Capture the cell that displays the provided text and extract its [x, y] central coordinate. 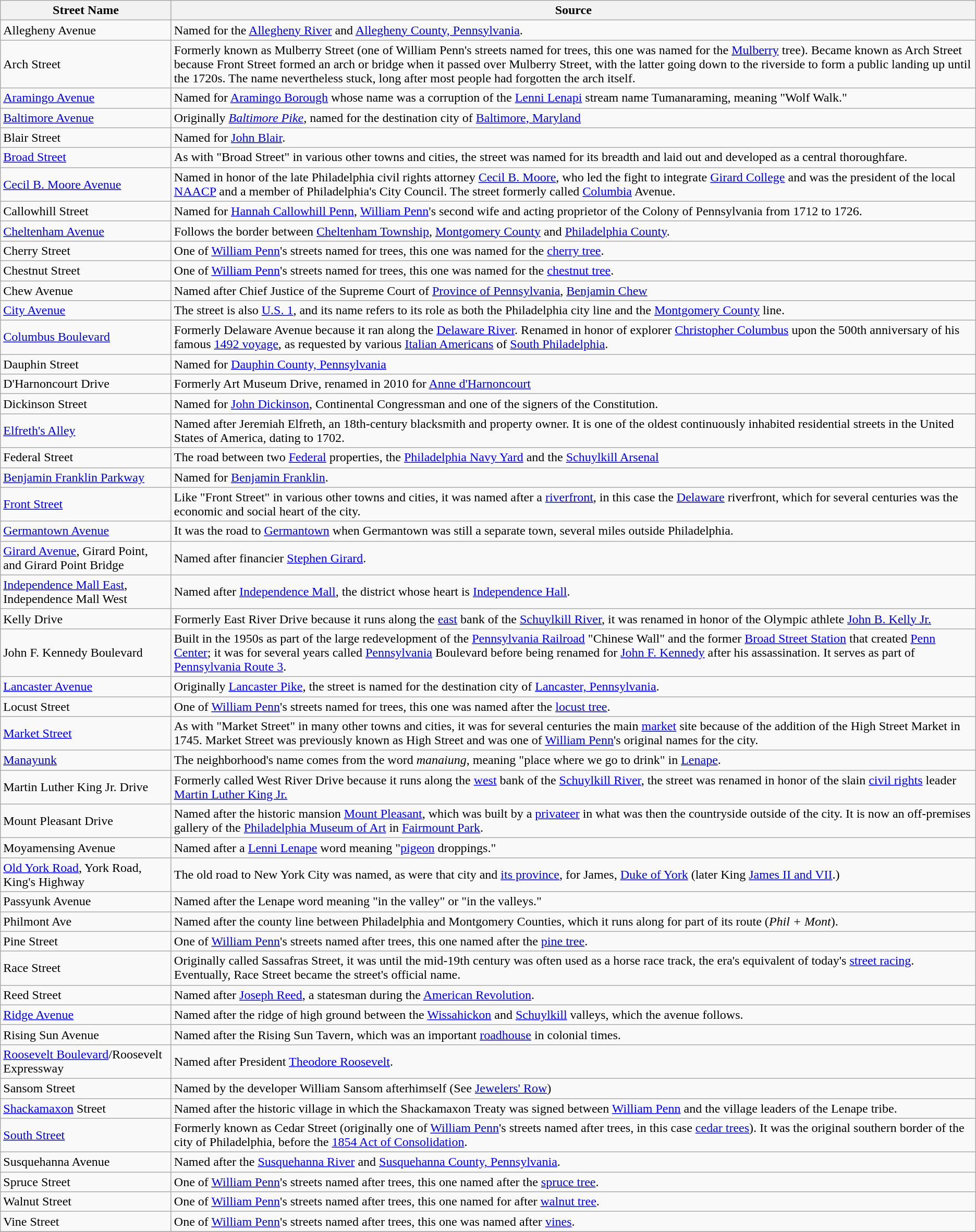
One of William Penn's streets named after trees, this one was named after vines. [574, 1222]
Baltimore Avenue [86, 118]
Rising Sun Avenue [86, 1034]
Chew Avenue [86, 290]
Susquehanna Avenue [86, 1162]
Named for John Dickinson, Continental Congressman and one of the signers of the Constitution. [574, 404]
Formerly Art Museum Drive, renamed in 2010 for Anne d'Harnoncourt [574, 384]
Source [574, 10]
Named after President Theodore Roosevelt. [574, 1061]
Spruce Street [86, 1182]
City Avenue [86, 311]
Allegheny Avenue [86, 30]
Girard Avenue, Girard Point, and Girard Point Bridge [86, 558]
Shackamaxon Street [86, 1108]
Broad Street [86, 157]
Martin Luther King Jr. Drive [86, 787]
Follows the border between Cheltenham Township, Montgomery County and Philadelphia County. [574, 231]
Old York Road, York Road, King's Highway [86, 874]
Walnut Street [86, 1202]
The street is also U.S. 1, and its name refers to its role as both the Philadelphia city line and the Montgomery County line. [574, 311]
Philmont Ave [86, 921]
Named for Benjamin Franklin. [574, 477]
Aramingo Avenue [86, 98]
Locust Street [86, 706]
Named after the historic village in which the Shackamaxon Treaty was signed between William Penn and the village leaders of the Lenape tribe. [574, 1108]
Arch Street [86, 64]
Passyunk Avenue [86, 902]
Named for Dauphin County, Pennsylvania [574, 364]
Named after the county line between Philadelphia and Montgomery Counties, which it runs along for part of its route (Phil + Mont). [574, 921]
It was the road to Germantown when Germantown was still a separate town, several miles outside Philadelphia. [574, 531]
Elfreth's Alley [86, 430]
Dauphin Street [86, 364]
Reed Street [86, 995]
The old road to New York City was named, as were that city and its province, for James, Duke of York (later King James II and VII.) [574, 874]
Ridge Avenue [86, 1015]
One of William Penn's streets named after trees, this one named after the pine tree. [574, 941]
Named after the ridge of high ground between the Wissahickon and Schuylkill valleys, which the avenue follows. [574, 1015]
One of William Penn's streets named after trees, this one named after the spruce tree. [574, 1182]
Moyamensing Avenue [86, 848]
Street Name [86, 10]
Originally Baltimore Pike, named for the destination city of Baltimore, Maryland [574, 118]
One of William Penn's streets named for trees, this one was named for the cherry tree. [574, 251]
Lancaster Avenue [86, 686]
Callowhill Street [86, 211]
The neighborhood's name comes from the word manaiung, meaning "place where we go to drink" in Lenape. [574, 760]
Named after a Lenni Lenape word meaning "pigeon droppings." [574, 848]
Named by the developer William Sansom afterhimself (See Jewelers' Row) [574, 1088]
Cheltenham Avenue [86, 231]
Named after the Rising Sun Tavern, which was an important roadhouse in colonial times. [574, 1034]
Originally Lancaster Pike, the street is named for the destination city of Lancaster, Pennsylvania. [574, 686]
One of William Penn's streets named for trees, this one was named after the locust tree. [574, 706]
Vine Street [86, 1222]
As with "Broad Street" in various other towns and cities, the street was named for its breadth and laid out and developed as a central thoroughfare. [574, 157]
Germantown Avenue [86, 531]
Named after financier Stephen Girard. [574, 558]
Named for John Blair. [574, 138]
Named after the Susquehanna River and Susquehanna County, Pennsylvania. [574, 1162]
Federal Street [86, 458]
Named after the Lenape word meaning "in the valley" or "in the valleys." [574, 902]
Kelly Drive [86, 619]
Front Street [86, 504]
Blair Street [86, 138]
Independence Mall East, Independence Mall West [86, 592]
Pine Street [86, 941]
Sansom Street [86, 1088]
Named after Chief Justice of the Supreme Court of Province of Pennsylvania, Benjamin Chew [574, 290]
Dickinson Street [86, 404]
Named for Aramingo Borough whose name was a corruption of the Lenni Lenapi stream name Tumanaraming, meaning "Wolf Walk." [574, 98]
Chestnut Street [86, 270]
Manayunk [86, 760]
Market Street [86, 734]
South Street [86, 1135]
Benjamin Franklin Parkway [86, 477]
Named for the Allegheny River and Allegheny County, Pennsylvania. [574, 30]
Named after Independence Mall, the district whose heart is Independence Hall. [574, 592]
Cherry Street [86, 251]
Columbus Boulevard [86, 338]
Named for Hannah Callowhill Penn, William Penn's second wife and acting proprietor of the Colony of Pennsylvania from 1712 to 1726. [574, 211]
Mount Pleasant Drive [86, 821]
One of William Penn's streets named for trees, this one was named for the chestnut tree. [574, 270]
John F. Kennedy Boulevard [86, 652]
Cecil B. Moore Avenue [86, 184]
Roosevelt Boulevard/Roosevelt Expressway [86, 1061]
Race Street [86, 968]
Named after Joseph Reed, a statesman during the American Revolution. [574, 995]
The road between two Federal properties, the Philadelphia Navy Yard and the Schuylkill Arsenal [574, 458]
D'Harnoncourt Drive [86, 384]
One of William Penn's streets named after trees, this one named for after walnut tree. [574, 1202]
